Pinpoint the cell where the given text exists, returning its (x, y) midpoint coordinate. 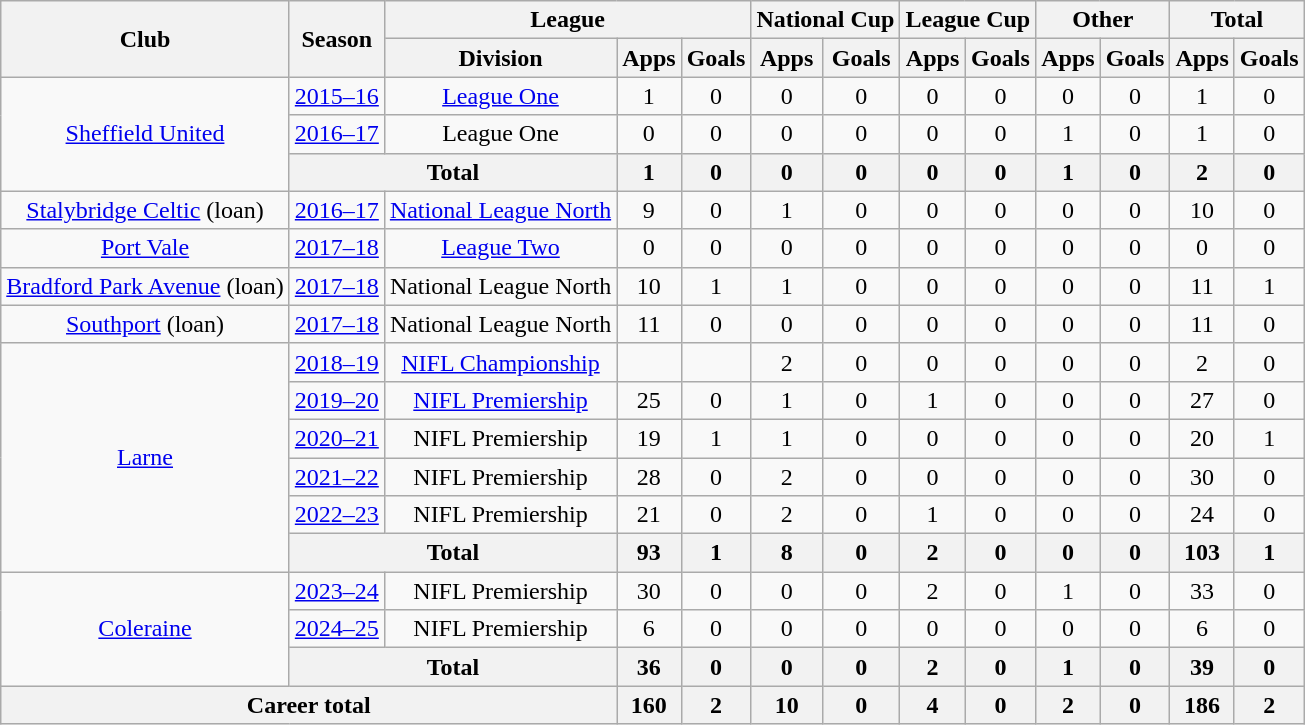
2018–19 (336, 362)
League Cup (968, 20)
Other (1103, 20)
League (567, 20)
36 (649, 667)
League Two (500, 248)
NIFL Championship (500, 362)
Division (500, 58)
186 (1202, 705)
19 (649, 438)
25 (649, 400)
Port Vale (146, 248)
2020–21 (336, 438)
Bradford Park Avenue (loan) (146, 286)
20 (1202, 438)
Club (146, 39)
28 (649, 477)
2022–23 (336, 515)
21 (649, 515)
24 (1202, 515)
2021–22 (336, 477)
Stalybridge Celtic (loan) (146, 210)
27 (1202, 400)
Coleraine (146, 629)
2015–16 (336, 96)
4 (932, 705)
Season (336, 39)
National Cup (826, 20)
Larne (146, 457)
160 (649, 705)
Sheffield United (146, 134)
8 (787, 553)
Career total (309, 705)
9 (649, 210)
Southport (loan) (146, 324)
2019–20 (336, 400)
2024–25 (336, 629)
2023–24 (336, 591)
93 (649, 553)
103 (1202, 553)
39 (1202, 667)
33 (1202, 591)
